Locate the cell with the specified text and output its [x, y] center coordinate. 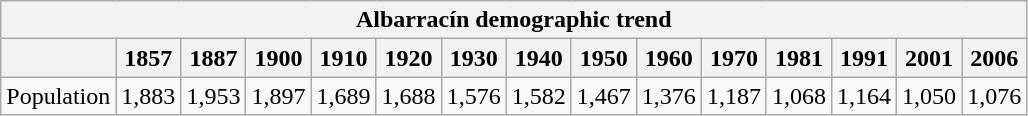
1,689 [344, 96]
1,376 [668, 96]
1981 [798, 58]
1910 [344, 58]
2006 [994, 58]
1,953 [214, 96]
1,187 [734, 96]
1,688 [408, 96]
1,164 [864, 96]
1,883 [148, 96]
1857 [148, 58]
Population [58, 96]
1,576 [474, 96]
1900 [278, 58]
1,467 [604, 96]
Albarracín demographic trend [514, 20]
1,076 [994, 96]
1950 [604, 58]
1887 [214, 58]
1,897 [278, 96]
1991 [864, 58]
1920 [408, 58]
1970 [734, 58]
1960 [668, 58]
1,050 [930, 96]
1930 [474, 58]
1940 [538, 58]
2001 [930, 58]
1,582 [538, 96]
1,068 [798, 96]
